Extract the [x, y] coordinate from the center of the cell holding the provided text.  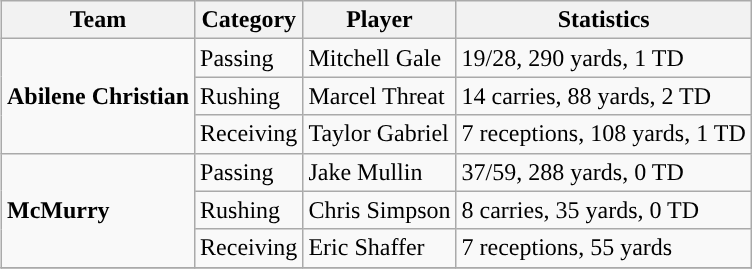
Statistics [604, 20]
19/28, 290 yards, 1 TD [604, 58]
Mitchell Gale [380, 58]
Eric Shaffer [380, 248]
7 receptions, 55 yards [604, 248]
37/59, 288 yards, 0 TD [604, 172]
14 carries, 88 yards, 2 TD [604, 96]
Player [380, 20]
8 carries, 35 yards, 0 TD [604, 210]
McMurry [98, 210]
Jake Mullin [380, 172]
Category [249, 20]
Chris Simpson [380, 210]
Abilene Christian [98, 96]
7 receptions, 108 yards, 1 TD [604, 134]
Taylor Gabriel [380, 134]
Team [98, 20]
Marcel Threat [380, 96]
